Find where the given text appears and provide that cell's center as [x, y] coordinate. 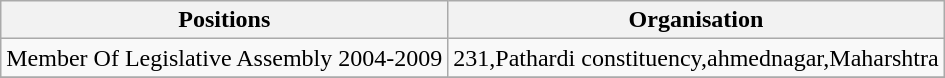
Member Of Legislative Assembly 2004-2009 [224, 58]
Positions [224, 20]
231,Pathardi constituency,ahmednagar,Maharshtra [696, 58]
Organisation [696, 20]
